Pinpoint the cell where the given text exists, returning its (X, Y) midpoint coordinate. 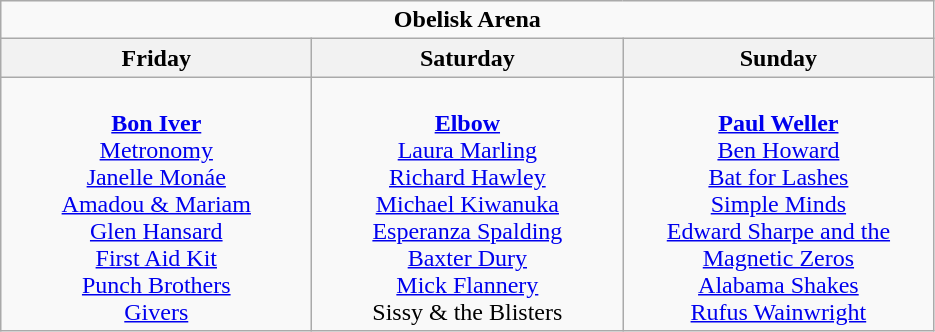
Bon Iver Metronomy Janelle Monáe Amadou & Mariam Glen Hansard First Aid Kit Punch Brothers Givers (156, 204)
Friday (156, 58)
Paul Weller Ben Howard Bat for Lashes Simple Minds Edward Sharpe and the Magnetic Zeros Alabama Shakes Rufus Wainwright (778, 204)
Obelisk Arena (468, 20)
Sunday (778, 58)
Saturday (468, 58)
Elbow Laura Marling Richard Hawley Michael Kiwanuka Esperanza Spalding Baxter Dury Mick Flannery Sissy & the Blisters (468, 204)
